Determine the (x, y) coordinate at the center of the cell enclosing the given text.  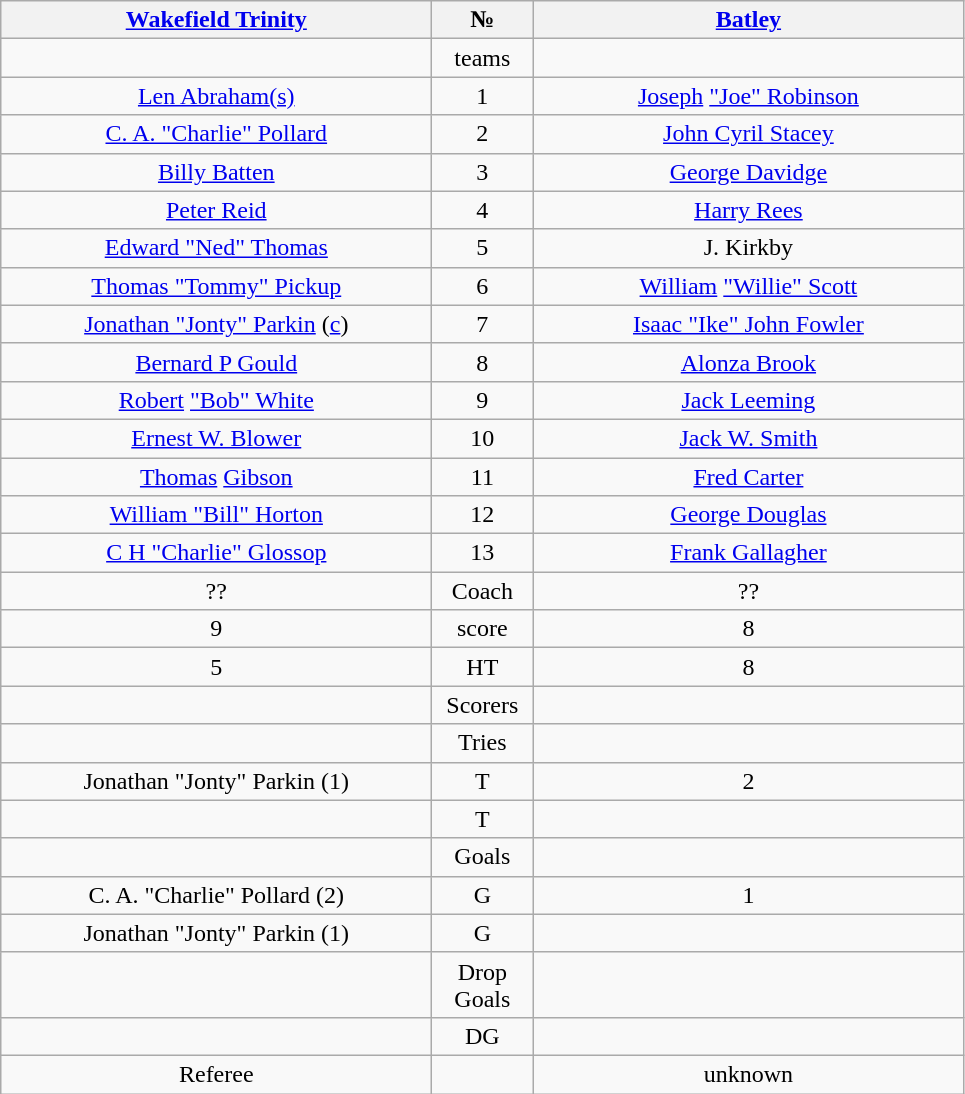
Batley (748, 20)
11 (482, 477)
13 (482, 553)
William "Willie" Scott (748, 286)
Jack W. Smith (748, 438)
Joseph "Joe" Robinson (748, 96)
Goals (482, 857)
Scorers (482, 705)
6 (482, 286)
12 (482, 515)
Len Abraham(s) (216, 96)
DG (482, 1036)
C H "Charlie" Glossop (216, 553)
Bernard P Gould (216, 362)
№ (482, 20)
Thomas Gibson (216, 477)
Referee (216, 1074)
George Davidge (748, 172)
unknown (748, 1074)
Ernest W. Blower (216, 438)
C. A. "Charlie" Pollard (2) (216, 895)
Peter Reid (216, 210)
HT (482, 667)
Fred Carter (748, 477)
William "Bill" Horton (216, 515)
10 (482, 438)
4 (482, 210)
George Douglas (748, 515)
J. Kirkby (748, 248)
Drop Goals (482, 984)
Coach (482, 591)
Jonathan "Jonty" Parkin (c) (216, 324)
Tries (482, 743)
Frank Gallagher (748, 553)
Jack Leeming (748, 400)
C. A. "Charlie" Pollard (216, 134)
Billy Batten (216, 172)
Robert "Bob" White (216, 400)
Harry Rees (748, 210)
John Cyril Stacey (748, 134)
teams (482, 58)
Wakefield Trinity (216, 20)
Alonza Brook (748, 362)
7 (482, 324)
score (482, 629)
3 (482, 172)
Thomas "Tommy" Pickup (216, 286)
Edward "Ned" Thomas (216, 248)
Isaac "Ike" John Fowler (748, 324)
